Capture the cell that displays the provided text and extract its (X, Y) central coordinate. 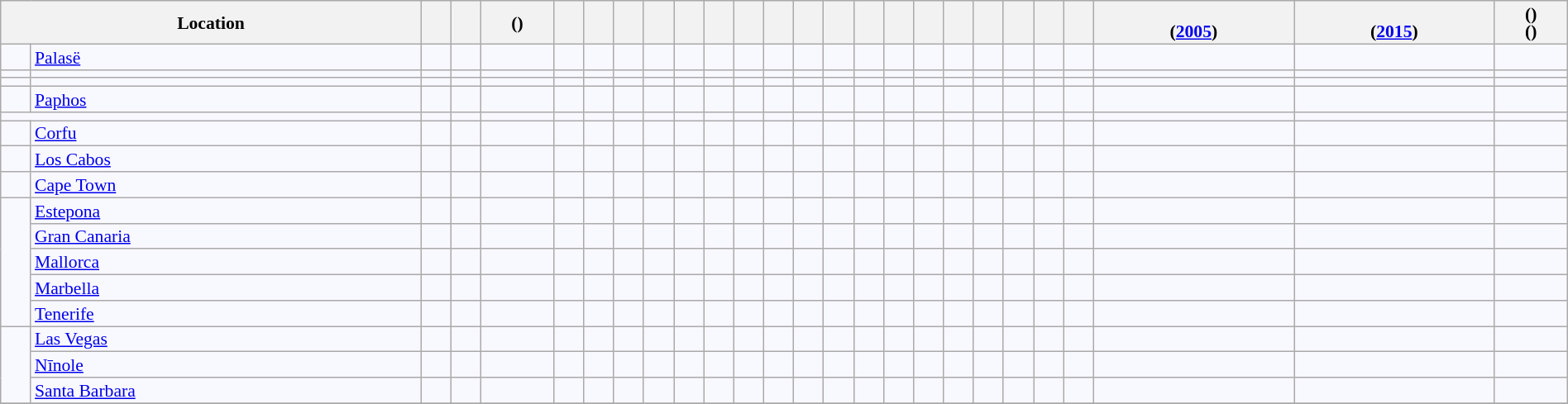
Location (211, 22)
Cape Town (226, 185)
() () (1531, 22)
Marbella (226, 288)
() (518, 22)
Corfu (226, 134)
Nīnole (226, 365)
Palasë (226, 56)
Paphos (226, 99)
Los Cabos (226, 159)
(2015) (1394, 22)
Santa Barbara (226, 390)
Tenerife (226, 314)
Gran Canaria (226, 236)
(2005) (1193, 22)
Mallorca (226, 263)
Estepona (226, 210)
Las Vegas (226, 339)
